Return the [x, y] coordinate for the center point of the cell that contains the specified text.  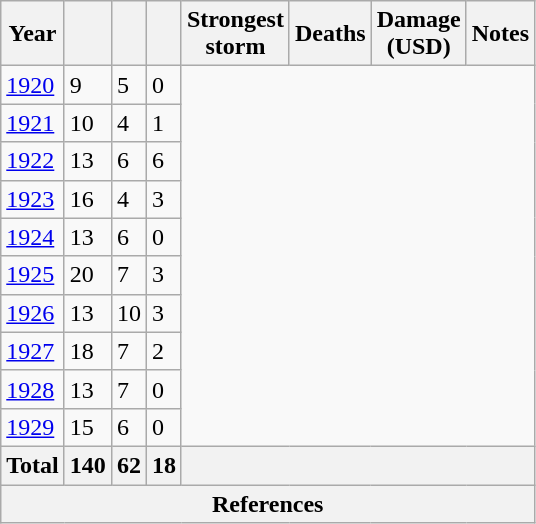
1 [164, 123]
Notes [500, 34]
140 [88, 465]
1926 [33, 313]
Year [33, 34]
1928 [33, 389]
Total [33, 465]
16 [88, 199]
Strongeststorm [235, 34]
20 [88, 275]
1921 [33, 123]
1920 [33, 85]
1927 [33, 351]
62 [128, 465]
Damage(USD) [418, 34]
1924 [33, 237]
1929 [33, 427]
5 [128, 85]
1925 [33, 275]
Deaths [330, 34]
References [268, 503]
15 [88, 427]
1922 [33, 161]
1923 [33, 199]
9 [88, 85]
2 [164, 351]
